Search for the cell housing the specified text and yield its (X, Y) center coordinate. 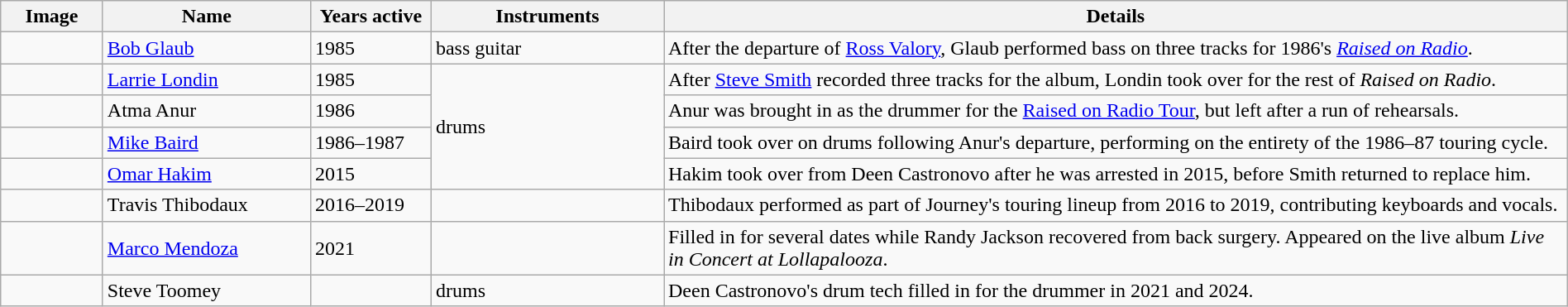
Details (1115, 17)
Years active (370, 17)
Omar Hakim (207, 174)
Instruments (547, 17)
2016–2019 (370, 205)
Atma Anur (207, 111)
Anur was brought in as the drummer for the Raised on Radio Tour, but left after a run of rehearsals. (1115, 111)
bass guitar (547, 48)
Hakim took over from Deen Castronovo after he was arrested in 2015, before Smith returned to replace him. (1115, 174)
Mike Baird (207, 142)
Deen Castronovo's drum tech filled in for the drummer in 2021 and 2024. (1115, 290)
Thibodaux performed as part of Journey's touring lineup from 2016 to 2019, contributing keyboards and vocals. (1115, 205)
After the departure of Ross Valory, Glaub performed bass on three tracks for 1986's Raised on Radio. (1115, 48)
1986 (370, 111)
Name (207, 17)
2021 (370, 248)
Image (52, 17)
Larrie Londin (207, 79)
Marco Mendoza (207, 248)
After Steve Smith recorded three tracks for the album, Londin took over for the rest of Raised on Radio. (1115, 79)
Baird took over on drums following Anur's departure, performing on the entirety of the 1986–87 touring cycle. (1115, 142)
Travis Thibodaux (207, 205)
Bob Glaub (207, 48)
1986–1987 (370, 142)
Filled in for several dates while Randy Jackson recovered from back surgery. Appeared on the live album Live in Concert at Lollapalooza. (1115, 248)
2015 (370, 174)
Steve Toomey (207, 290)
